Scan for the cell matching the given text and deliver its [x, y] coordinate at center. 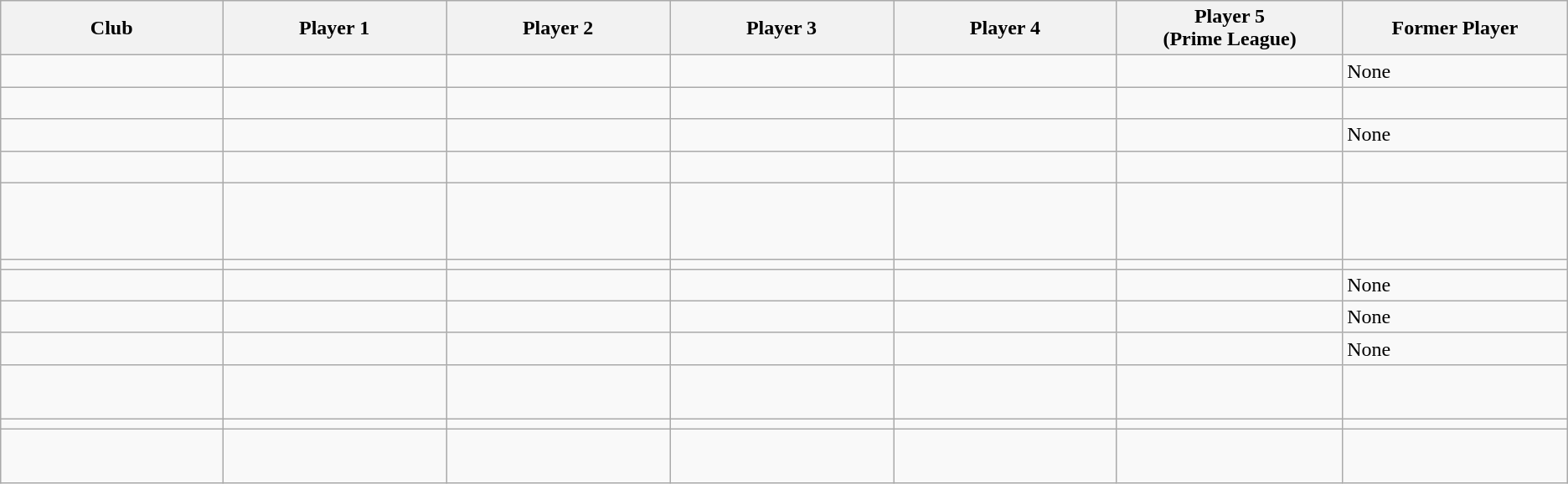
Player 1 [335, 28]
Player 3 [782, 28]
Former Player [1456, 28]
Player 2 [558, 28]
Club [112, 28]
Player 4 [1005, 28]
Player 5(Prime League) [1230, 28]
